Provide the [X, Y] coordinate of the cell's center where the given text is located.  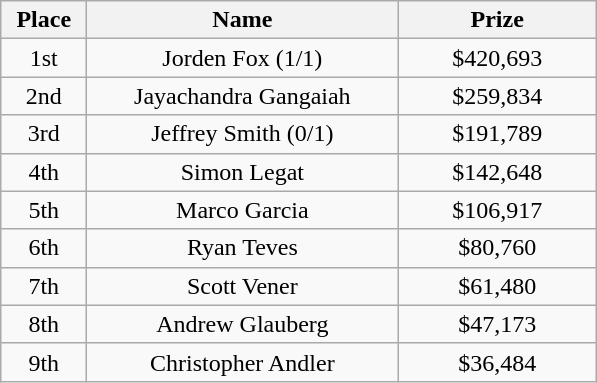
Jorden Fox (1/1) [242, 58]
$106,917 [498, 210]
$36,484 [498, 362]
1st [44, 58]
Ryan Teves [242, 248]
4th [44, 172]
$142,648 [498, 172]
$191,789 [498, 134]
$420,693 [498, 58]
$259,834 [498, 96]
2nd [44, 96]
Prize [498, 20]
$61,480 [498, 286]
5th [44, 210]
$80,760 [498, 248]
9th [44, 362]
Christopher Andler [242, 362]
Marco Garcia [242, 210]
6th [44, 248]
Jayachandra Gangaiah [242, 96]
$47,173 [498, 324]
Simon Legat [242, 172]
8th [44, 324]
Place [44, 20]
Andrew Glauberg [242, 324]
7th [44, 286]
3rd [44, 134]
Scott Vener [242, 286]
Name [242, 20]
Jeffrey Smith (0/1) [242, 134]
